Detect which cell encompasses the target text, then output its [x, y] center coordinate. 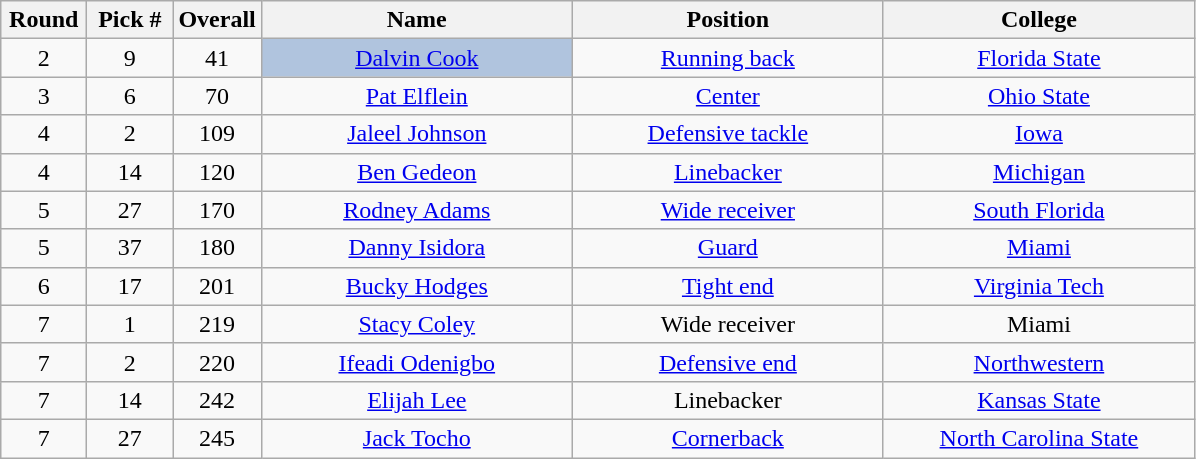
Pick # [130, 20]
Florida State [1038, 58]
17 [130, 286]
Jaleel Johnson [416, 134]
Michigan [1038, 172]
Danny Isidora [416, 248]
Virginia Tech [1038, 286]
Round [44, 20]
219 [217, 324]
70 [217, 96]
3 [44, 96]
245 [217, 438]
242 [217, 400]
9 [130, 58]
Cornerback [728, 438]
Ben Gedeon [416, 172]
Guard [728, 248]
Ifeadi Odenigbo [416, 362]
College [1038, 20]
Running back [728, 58]
Stacy Coley [416, 324]
37 [130, 248]
Overall [217, 20]
1 [130, 324]
Elijah Lee [416, 400]
41 [217, 58]
Iowa [1038, 134]
Dalvin Cook [416, 58]
120 [217, 172]
Pat Elflein [416, 96]
201 [217, 286]
220 [217, 362]
Northwestern [1038, 362]
Defensive tackle [728, 134]
Name [416, 20]
Rodney Adams [416, 210]
Kansas State [1038, 400]
Ohio State [1038, 96]
180 [217, 248]
North Carolina State [1038, 438]
Position [728, 20]
Bucky Hodges [416, 286]
Center [728, 96]
170 [217, 210]
Tight end [728, 286]
South Florida [1038, 210]
Defensive end [728, 362]
109 [217, 134]
Jack Tocho [416, 438]
